Provide the (x, y) coordinate of the cell's center where the given text is located.  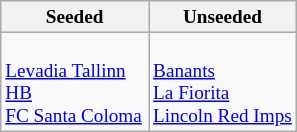
Unseeded (223, 17)
Levadia Tallinn HB FC Santa Coloma (75, 82)
Banants La Fiorita Lincoln Red Imps (223, 82)
Seeded (75, 17)
